Capture the cell that displays the provided text and extract its [x, y] central coordinate. 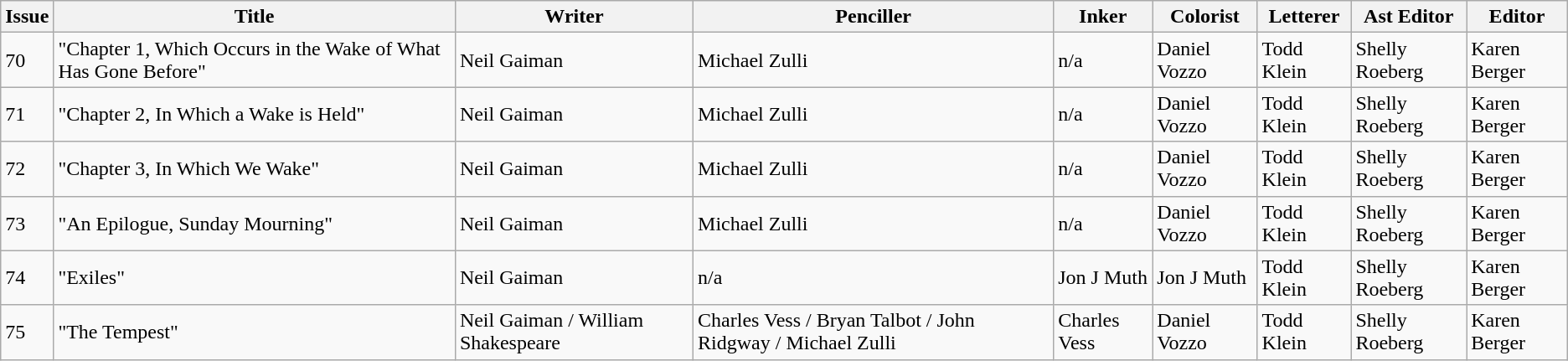
"An Epilogue, Sunday Mourning" [255, 223]
"Chapter 1, Which Occurs in the Wake of What Has Gone Before" [255, 60]
Inker [1103, 17]
Charles Vess / Bryan Talbot / John Ridgway / Michael Zulli [874, 332]
"Exiles" [255, 278]
Letterer [1304, 17]
Ast Editor [1409, 17]
Neil Gaiman / William Shakespeare [574, 332]
Colorist [1204, 17]
72 [27, 169]
73 [27, 223]
Writer [574, 17]
74 [27, 278]
Issue [27, 17]
75 [27, 332]
71 [27, 114]
"Chapter 2, In Which a Wake is Held" [255, 114]
"Chapter 3, In Which We Wake" [255, 169]
Penciller [874, 17]
"The Tempest" [255, 332]
Editor [1518, 17]
Title [255, 17]
70 [27, 60]
Charles Vess [1103, 332]
